Capture the cell that displays the provided text and extract its [x, y] central coordinate. 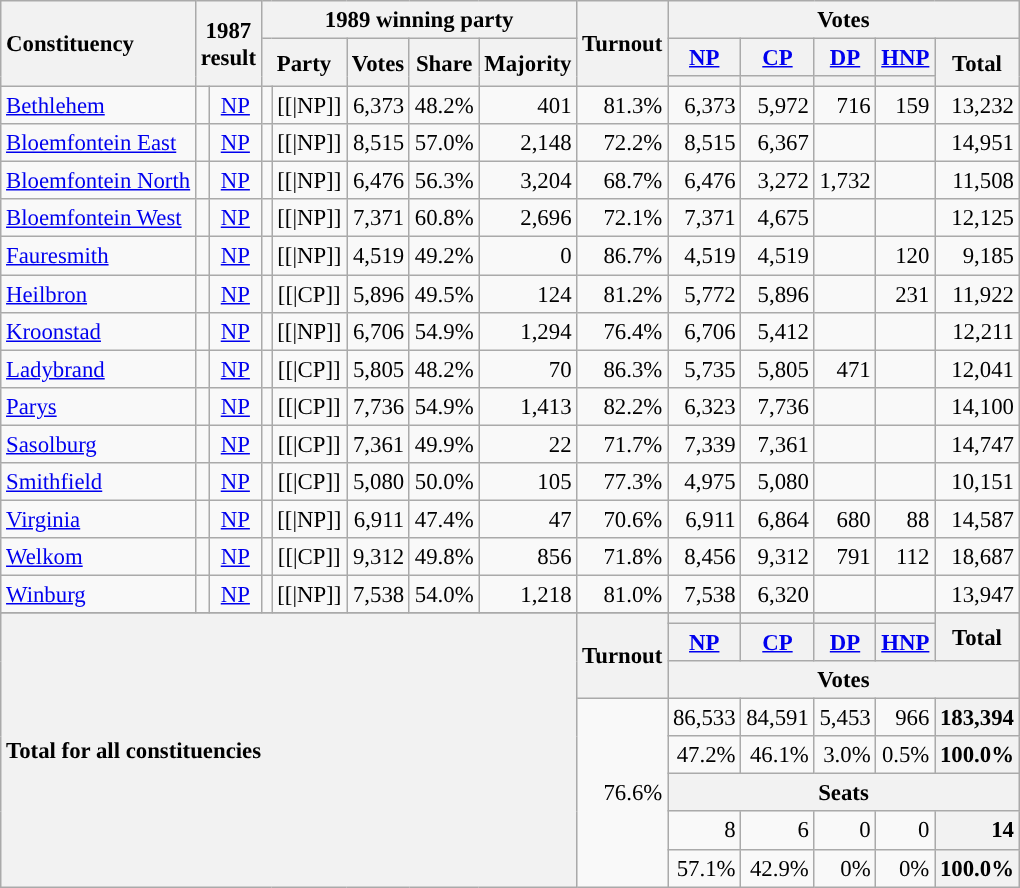
Bethlehem [98, 106]
47.4% [444, 519]
1987result [228, 44]
1,732 [845, 181]
71.8% [622, 557]
6,864 [778, 519]
11,508 [978, 181]
5,412 [778, 331]
13,947 [978, 594]
Total for all constituencies [289, 750]
112 [906, 557]
76.4% [622, 331]
88 [906, 519]
Heilbron [98, 294]
716 [845, 106]
Fauresmith [98, 256]
14,747 [978, 444]
56.3% [444, 181]
1,294 [528, 331]
680 [845, 519]
Sasolburg [98, 444]
Bloemfontein North [98, 181]
12,041 [978, 369]
3.0% [845, 755]
1,413 [528, 406]
5,772 [704, 294]
6,323 [704, 406]
8,456 [704, 557]
1,218 [528, 594]
77.3% [622, 482]
13,232 [978, 106]
1989 winning party [418, 20]
791 [845, 557]
471 [845, 369]
81.3% [622, 106]
68.7% [622, 181]
18,687 [978, 557]
5,735 [704, 369]
50.0% [444, 482]
47.2% [704, 755]
Winburg [98, 594]
8 [704, 831]
Constituency [98, 44]
42.9% [778, 868]
Bloemfontein West [98, 219]
966 [906, 718]
57.1% [704, 868]
Share [444, 63]
183,394 [978, 718]
124 [528, 294]
72.1% [622, 219]
3,204 [528, 181]
49.5% [444, 294]
14,951 [978, 143]
72.2% [622, 143]
3,272 [778, 181]
Party [304, 63]
856 [528, 557]
231 [906, 294]
2,148 [528, 143]
105 [528, 482]
11,922 [978, 294]
70.6% [622, 519]
14,587 [978, 519]
84,591 [778, 718]
49.9% [444, 444]
54.0% [444, 594]
5,453 [845, 718]
6,320 [778, 594]
7,339 [704, 444]
10,151 [978, 482]
0.5% [906, 755]
6 [778, 831]
2,696 [528, 219]
Ladybrand [98, 369]
Kroonstad [98, 331]
70 [528, 369]
12,211 [978, 331]
Welkom [98, 557]
71.7% [622, 444]
401 [528, 106]
49.2% [444, 256]
82.2% [622, 406]
14 [978, 831]
Bloemfontein East [98, 143]
4,675 [778, 219]
14,100 [978, 406]
120 [906, 256]
60.8% [444, 219]
86.7% [622, 256]
86,533 [704, 718]
81.0% [622, 594]
Virginia [98, 519]
159 [906, 106]
22 [528, 444]
76.6% [622, 793]
9,185 [978, 256]
57.0% [444, 143]
49.8% [444, 557]
46.1% [778, 755]
Parys [98, 406]
12,125 [978, 219]
81.2% [622, 294]
Seats [844, 793]
86.3% [622, 369]
47 [528, 519]
Majority [528, 63]
5,972 [778, 106]
6,367 [778, 143]
Smithfield [98, 482]
4,975 [704, 482]
